Locate the cell with the specified text and output its (x, y) center coordinate. 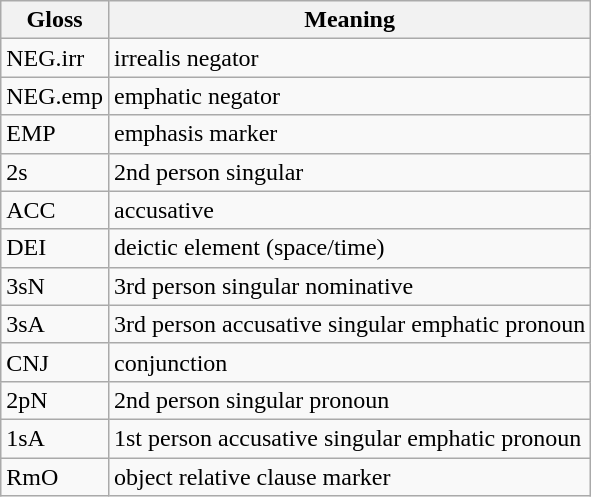
3sN (55, 286)
2nd person singular pronoun (349, 400)
1sA (55, 438)
Meaning (349, 20)
emphatic negator (349, 96)
irrealis negator (349, 58)
RmO (55, 477)
3sA (55, 324)
conjunction (349, 362)
accusative (349, 210)
1st person accusative singular emphatic pronoun (349, 438)
NEG.irr (55, 58)
2pN (55, 400)
2s (55, 172)
3rd person singular nominative (349, 286)
NEG.emp (55, 96)
3rd person accusative singular emphatic pronoun (349, 324)
EMP (55, 134)
emphasis marker (349, 134)
Gloss (55, 20)
2nd person singular (349, 172)
ACC (55, 210)
object relative clause marker (349, 477)
deictic element (space/time) (349, 248)
DEI (55, 248)
CNJ (55, 362)
